Identify which cell holds the provided text, then report its (X, Y) central coordinate. 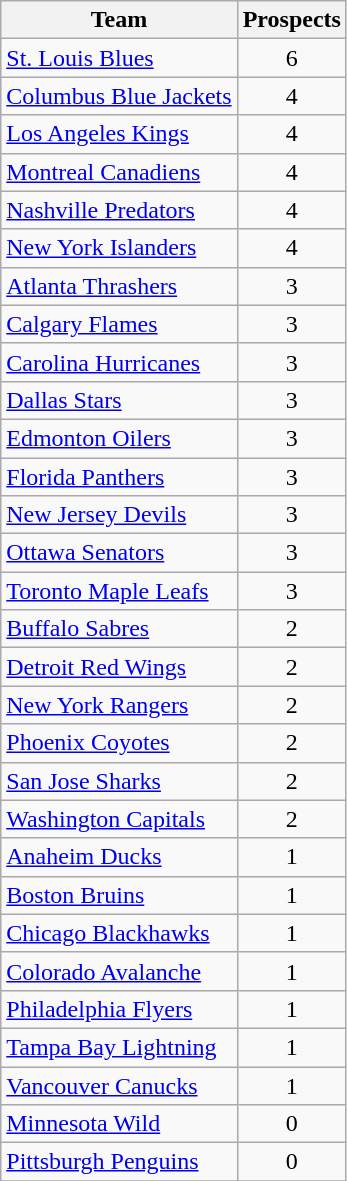
Vancouver Canucks (119, 1085)
Nashville Predators (119, 210)
Los Angeles Kings (119, 134)
Team (119, 20)
St. Louis Blues (119, 58)
Edmonton Oilers (119, 438)
New York Islanders (119, 248)
Atlanta Thrashers (119, 286)
Dallas Stars (119, 400)
Chicago Blackhawks (119, 933)
San Jose Sharks (119, 781)
Anaheim Ducks (119, 857)
Colorado Avalanche (119, 971)
Phoenix Coyotes (119, 743)
Detroit Red Wings (119, 667)
Ottawa Senators (119, 553)
New Jersey Devils (119, 515)
Columbus Blue Jackets (119, 96)
Toronto Maple Leafs (119, 591)
6 (292, 58)
New York Rangers (119, 705)
Philadelphia Flyers (119, 1009)
Tampa Bay Lightning (119, 1047)
Minnesota Wild (119, 1124)
Carolina Hurricanes (119, 362)
Florida Panthers (119, 477)
Buffalo Sabres (119, 629)
Boston Bruins (119, 895)
Calgary Flames (119, 324)
Montreal Canadiens (119, 172)
Prospects (292, 20)
Washington Capitals (119, 819)
Pittsburgh Penguins (119, 1162)
